For the text-containing cell, return its midpoint in (x, y) coordinate format. 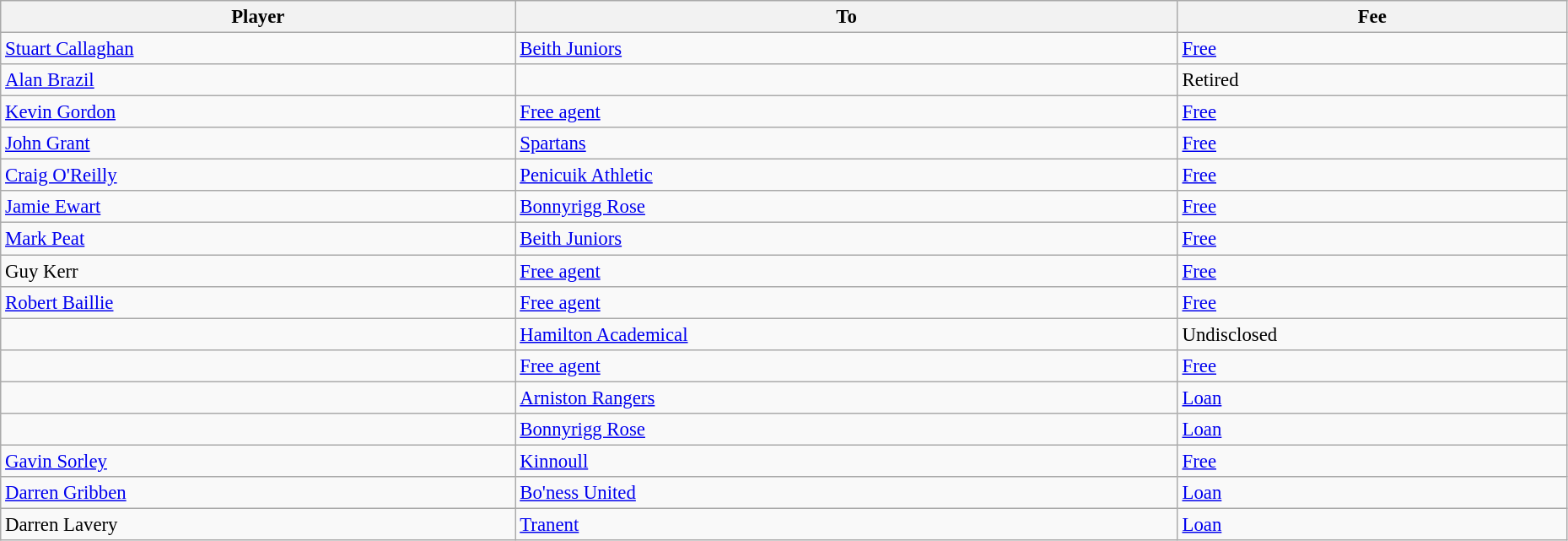
Craig O'Reilly (258, 176)
Darren Lavery (258, 524)
Jamie Ewart (258, 207)
Hamilton Academical (847, 334)
Tranent (847, 524)
Guy Kerr (258, 271)
Stuart Callaghan (258, 49)
John Grant (258, 143)
Undisclosed (1371, 334)
Mark Peat (258, 239)
Penicuik Athletic (847, 176)
Fee (1371, 17)
Retired (1371, 80)
Bo'ness United (847, 493)
Arniston Rangers (847, 398)
Alan Brazil (258, 80)
Darren Gribben (258, 493)
Gavin Sorley (258, 461)
Player (258, 17)
Spartans (847, 143)
Robert Baillie (258, 302)
Kevin Gordon (258, 112)
Kinnoull (847, 461)
To (847, 17)
